Find where the given text appears and provide that cell's center as [X, Y] coordinate. 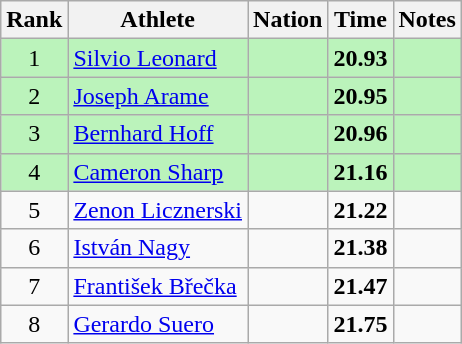
3 [34, 134]
František Břečka [158, 286]
Time [360, 20]
20.96 [360, 134]
21.22 [360, 210]
Cameron Sharp [158, 172]
Nation [288, 20]
Joseph Arame [158, 96]
6 [34, 248]
20.93 [360, 58]
21.16 [360, 172]
21.38 [360, 248]
Zenon Licznerski [158, 210]
Silvio Leonard [158, 58]
Rank [34, 20]
Gerardo Suero [158, 324]
4 [34, 172]
1 [34, 58]
István Nagy [158, 248]
Bernhard Hoff [158, 134]
Athlete [158, 20]
20.95 [360, 96]
2 [34, 96]
21.75 [360, 324]
21.47 [360, 286]
8 [34, 324]
Notes [427, 20]
7 [34, 286]
5 [34, 210]
